For the text-containing cell, return its midpoint in [X, Y] coordinate format. 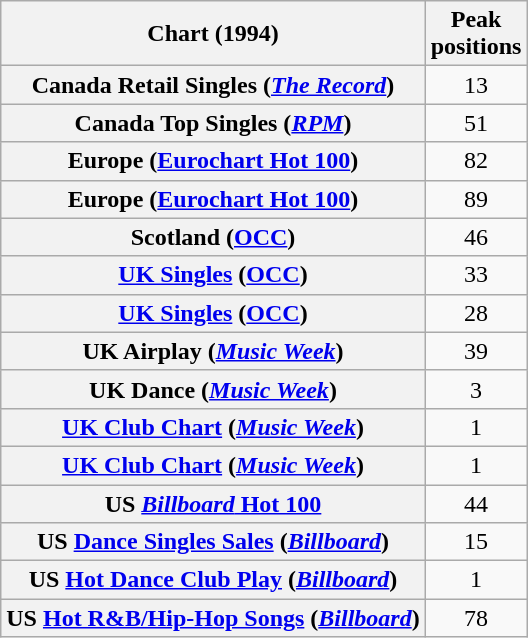
US Hot R&B/Hip-Hop Songs (Billboard) [213, 618]
US Hot Dance Club Play (Billboard) [213, 580]
UK Dance (Music Week) [213, 389]
US Billboard Hot 100 [213, 503]
39 [476, 351]
Scotland (OCC) [213, 237]
28 [476, 313]
3 [476, 389]
Peakpositions [476, 34]
US Dance Singles Sales (Billboard) [213, 542]
89 [476, 199]
46 [476, 237]
UK Airplay (Music Week) [213, 351]
13 [476, 85]
15 [476, 542]
Chart (1994) [213, 34]
51 [476, 123]
33 [476, 275]
82 [476, 161]
Canada Top Singles (RPM) [213, 123]
44 [476, 503]
78 [476, 618]
Canada Retail Singles (The Record) [213, 85]
